Identify which cell holds the provided text, then report its [X, Y] central coordinate. 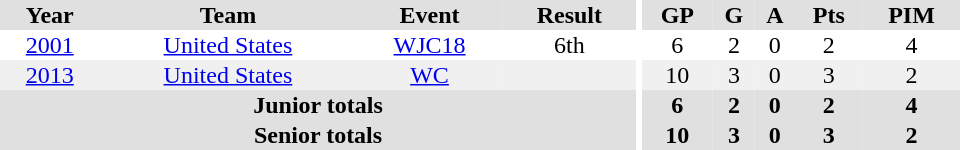
WJC18 [429, 45]
2013 [50, 75]
Result [570, 15]
Senior totals [318, 135]
Event [429, 15]
Pts [829, 15]
A [775, 15]
PIM [912, 15]
Junior totals [318, 105]
6th [570, 45]
Year [50, 15]
2001 [50, 45]
WC [429, 75]
GP [678, 15]
G [734, 15]
Team [228, 15]
